Output the [x, y] coordinate of the center of the cell containing the given text.  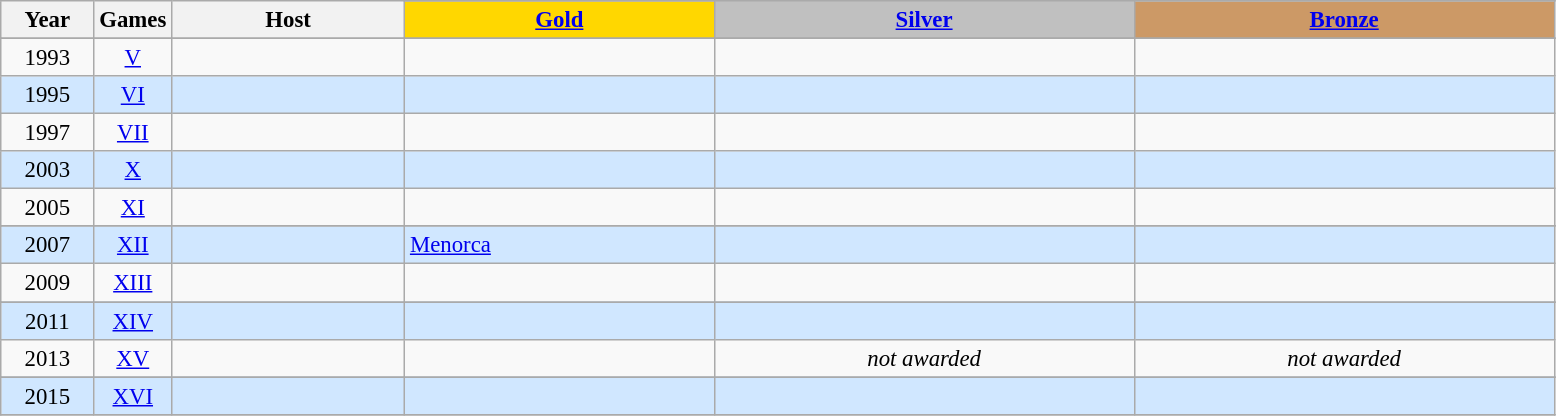
Menorca [560, 245]
V [133, 58]
2015 [48, 396]
2005 [48, 208]
Silver [924, 20]
1995 [48, 95]
Gold [560, 20]
Host [288, 20]
2009 [48, 283]
2003 [48, 170]
X [133, 170]
XVI [133, 396]
1993 [48, 58]
2011 [48, 321]
Games [133, 20]
XII [133, 245]
2007 [48, 245]
XV [133, 358]
Year [48, 20]
VII [133, 133]
VI [133, 95]
XI [133, 208]
2013 [48, 358]
Bronze [1344, 20]
XIV [133, 321]
XIII [133, 283]
1997 [48, 133]
